Determine the (X, Y) coordinate at the center of the cell enclosing the given text.  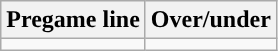
Pregame line (74, 20)
Over/under (210, 20)
